Capture the cell that displays the provided text and extract its (x, y) central coordinate. 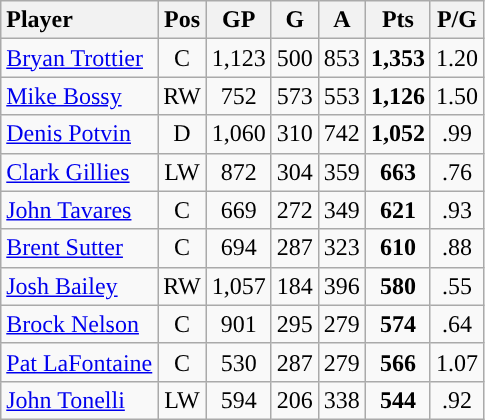
338 (342, 400)
742 (342, 134)
359 (342, 172)
.64 (456, 324)
853 (342, 58)
D (182, 134)
Pat LaFontaine (80, 362)
G (294, 20)
1,123 (238, 58)
566 (398, 362)
Pts (398, 20)
Bryan Trottier (80, 58)
.55 (456, 286)
.93 (456, 210)
1,057 (238, 286)
500 (294, 58)
1,052 (398, 134)
272 (294, 210)
1.07 (456, 362)
A (342, 20)
.88 (456, 248)
Player (80, 20)
901 (238, 324)
396 (342, 286)
.99 (456, 134)
694 (238, 248)
206 (294, 400)
P/G (456, 20)
John Tonelli (80, 400)
669 (238, 210)
610 (398, 248)
1.50 (456, 96)
.76 (456, 172)
304 (294, 172)
Clark Gillies (80, 172)
295 (294, 324)
574 (398, 324)
1,060 (238, 134)
Josh Bailey (80, 286)
310 (294, 134)
1,353 (398, 58)
573 (294, 96)
544 (398, 400)
Pos (182, 20)
530 (238, 362)
580 (398, 286)
594 (238, 400)
1,126 (398, 96)
Denis Potvin (80, 134)
184 (294, 286)
621 (398, 210)
872 (238, 172)
Brock Nelson (80, 324)
Brent Sutter (80, 248)
663 (398, 172)
.92 (456, 400)
Mike Bossy (80, 96)
GP (238, 20)
752 (238, 96)
349 (342, 210)
John Tavares (80, 210)
1.20 (456, 58)
323 (342, 248)
553 (342, 96)
